For the text-containing cell, return its midpoint in (X, Y) coordinate format. 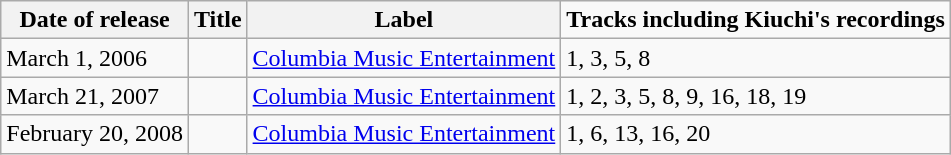
March 1, 2006 (95, 58)
March 21, 2007 (95, 96)
Tracks including Kiuchi's recordings (756, 20)
Title (218, 20)
1, 6, 13, 16, 20 (756, 134)
1, 2, 3, 5, 8, 9, 16, 18, 19 (756, 96)
Label (404, 20)
February 20, 2008 (95, 134)
Date of release (95, 20)
1, 3, 5, 8 (756, 58)
